Determine the [x, y] coordinate at the center of the cell enclosing the given text.  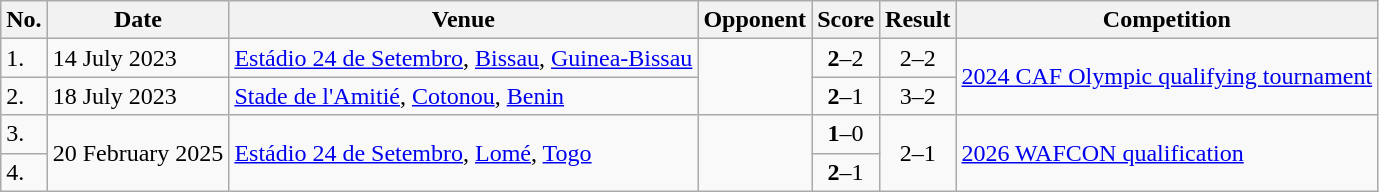
Result [918, 20]
Competition [1167, 20]
Stade de l'Amitié, Cotonou, Benin [464, 96]
18 July 2023 [138, 96]
No. [24, 20]
14 July 2023 [138, 58]
Estádio 24 de Setembro, Lomé, Togo [464, 153]
20 February 2025 [138, 153]
Score [846, 20]
Estádio 24 de Setembro, Bissau, Guinea-Bissau [464, 58]
1–0 [846, 134]
3–2 [918, 96]
Venue [464, 20]
1. [24, 58]
4. [24, 172]
3. [24, 134]
2024 CAF Olympic qualifying tournament [1167, 77]
Opponent [755, 20]
2026 WAFCON qualification [1167, 153]
2. [24, 96]
Date [138, 20]
